Locate the cell with the specified text and output its [X, Y] center coordinate. 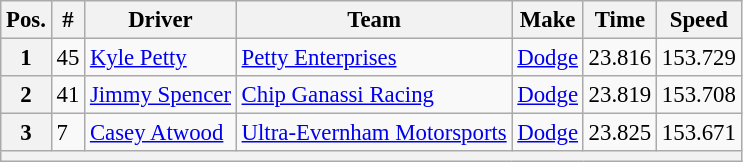
Pos. [26, 20]
1 [26, 58]
# [68, 20]
Petty Enterprises [374, 58]
41 [68, 95]
23.825 [620, 133]
Time [620, 20]
7 [68, 133]
Chip Ganassi Racing [374, 95]
153.671 [700, 133]
Kyle Petty [161, 58]
Driver [161, 20]
2 [26, 95]
23.816 [620, 58]
Jimmy Spencer [161, 95]
23.819 [620, 95]
153.708 [700, 95]
45 [68, 58]
Team [374, 20]
153.729 [700, 58]
Ultra-Evernham Motorsports [374, 133]
Make [548, 20]
Speed [700, 20]
3 [26, 133]
Casey Atwood [161, 133]
